Locate the cell with the specified text and output its (X, Y) center coordinate. 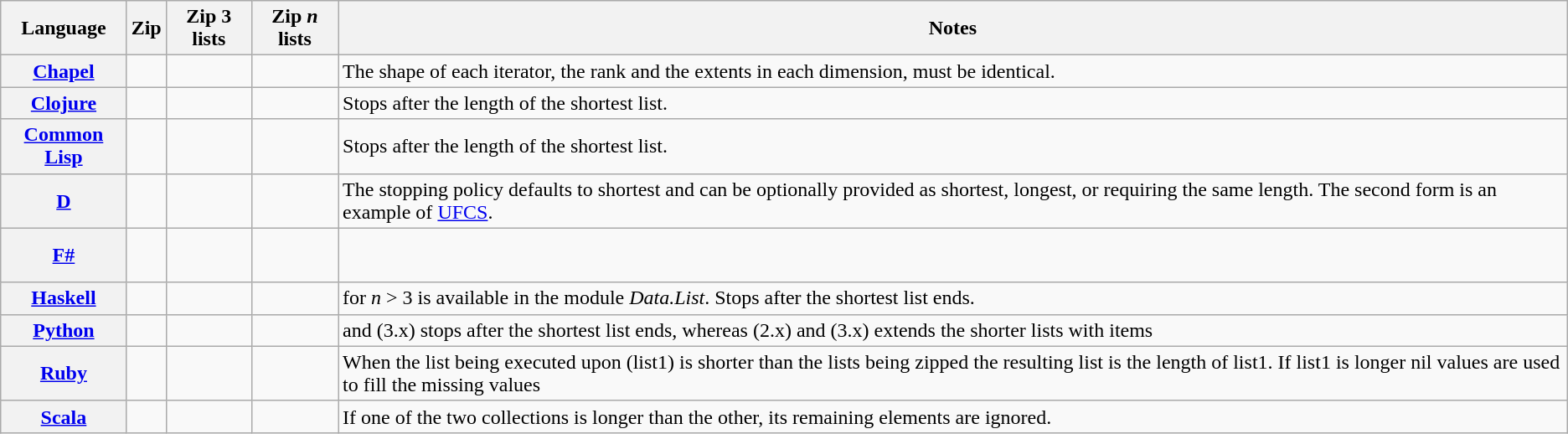
Scala (64, 416)
for n > 3 is available in the module Data.List. Stops after the shortest list ends. (953, 298)
Notes (953, 28)
D (64, 201)
F# (64, 255)
Zip 3 lists (209, 28)
The shape of each iterator, the rank and the extents in each dimension, must be identical. (953, 71)
Haskell (64, 298)
Zip (146, 28)
Chapel (64, 71)
If one of the two collections is longer than the other, its remaining elements are ignored. (953, 416)
Common Lisp (64, 146)
Ruby (64, 374)
Zip n lists (295, 28)
Clojure (64, 103)
Python (64, 330)
and (3.x) stops after the shortest list ends, whereas (2.x) and (3.x) extends the shorter lists with items (953, 330)
Language (64, 28)
